Capture the cell that displays the provided text and extract its (x, y) central coordinate. 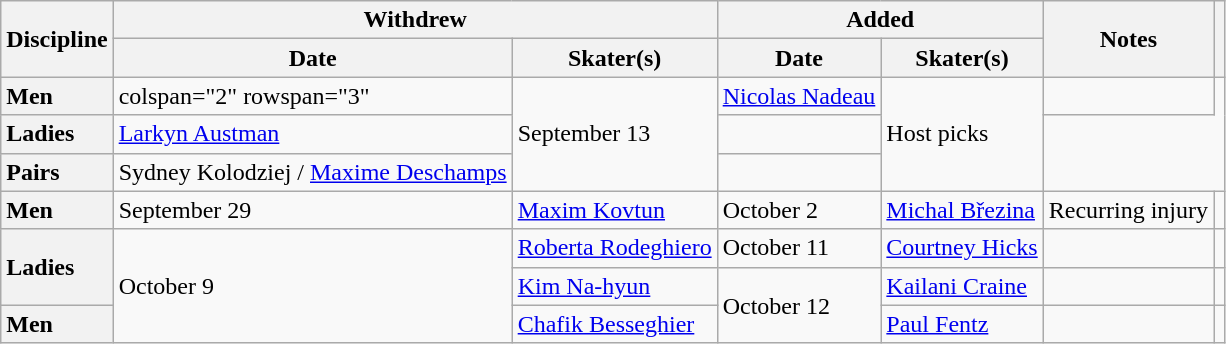
October 2 (799, 210)
Michal Březina (962, 210)
Kim Na-hyun (614, 286)
Withdrew (415, 20)
Nicolas Nadeau (799, 96)
Chafik Besseghier (614, 324)
Pairs (57, 172)
Roberta Rodeghiero (614, 248)
Added (880, 20)
Sydney Kolodziej / Maxime Deschamps (312, 172)
colspan="2" rowspan="3" (312, 96)
Larkyn Austman (312, 134)
Kailani Craine (962, 286)
Recurring injury (1128, 210)
September 13 (614, 134)
Maxim Kovtun (614, 210)
October 9 (312, 286)
October 12 (799, 305)
Discipline (57, 39)
October 11 (799, 248)
Host picks (962, 134)
September 29 (312, 210)
Notes (1128, 39)
Courtney Hicks (962, 248)
Paul Fentz (962, 324)
